Return [X, Y] of the center of cell containing provided text 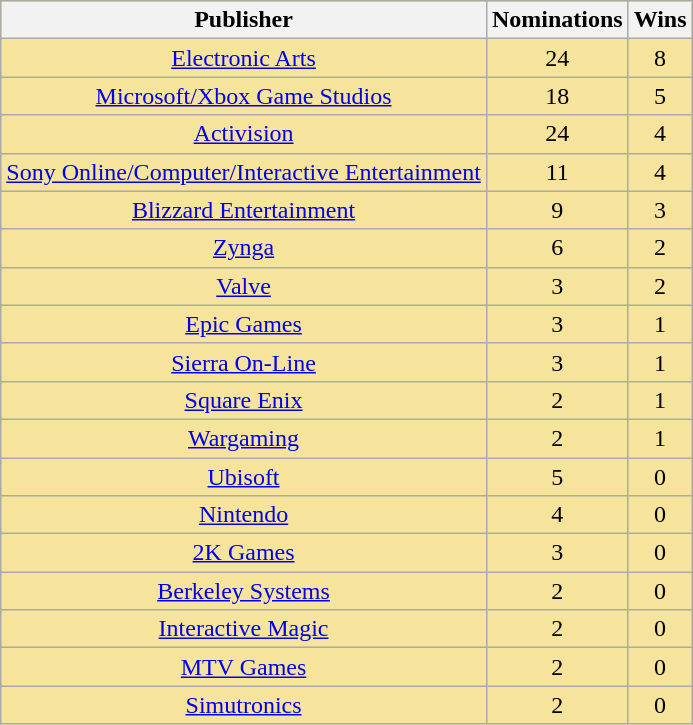
6 [557, 248]
Electronic Arts [244, 58]
9 [557, 210]
Square Enix [244, 400]
Valve [244, 286]
Interactive Magic [244, 629]
Blizzard Entertainment [244, 210]
8 [660, 58]
Simutronics [244, 705]
Wins [660, 20]
Nintendo [244, 515]
18 [557, 96]
Wargaming [244, 438]
11 [557, 172]
Epic Games [244, 324]
Sony Online/Computer/Interactive Entertainment [244, 172]
Berkeley Systems [244, 591]
Microsoft/Xbox Game Studios [244, 96]
Nominations [557, 20]
2K Games [244, 553]
MTV Games [244, 667]
Activision [244, 134]
Publisher [244, 20]
Sierra On-Line [244, 362]
Ubisoft [244, 477]
Zynga [244, 248]
